Output the (x, y) coordinate of the center of the cell containing the given text.  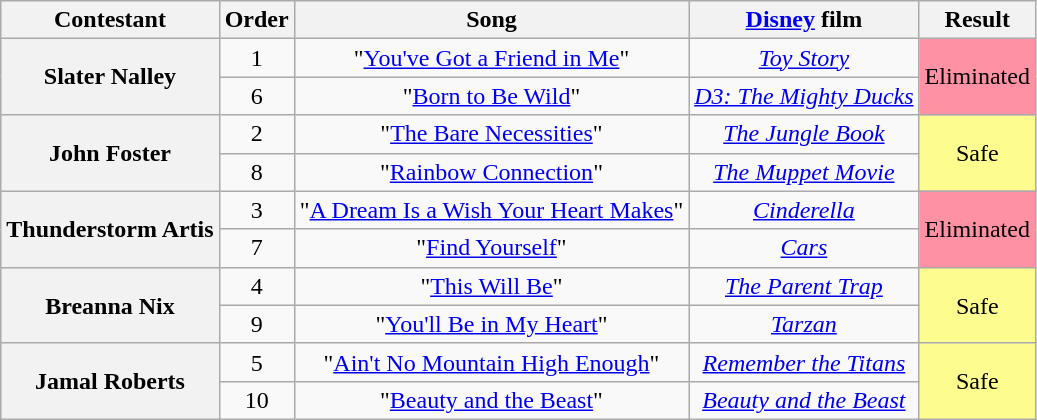
"Rainbow Connection" (492, 172)
7 (256, 248)
Result (977, 20)
Toy Story (804, 58)
9 (256, 324)
The Muppet Movie (804, 172)
"Beauty and the Beast" (492, 400)
The Jungle Book (804, 134)
"Born to Be Wild" (492, 96)
Tarzan (804, 324)
Cars (804, 248)
6 (256, 96)
John Foster (110, 153)
3 (256, 210)
Beauty and the Beast (804, 400)
"Ain't No Mountain High Enough" (492, 362)
"Find Yourself" (492, 248)
Disney film (804, 20)
5 (256, 362)
"This Will Be" (492, 286)
"You'll Be in My Heart" (492, 324)
"A Dream Is a Wish Your Heart Makes" (492, 210)
10 (256, 400)
Cinderella (804, 210)
Slater Nalley (110, 77)
Order (256, 20)
D3: The Mighty Ducks (804, 96)
Remember the Titans (804, 362)
Contestant (110, 20)
2 (256, 134)
4 (256, 286)
Breanna Nix (110, 305)
1 (256, 58)
"The Bare Necessities" (492, 134)
The Parent Trap (804, 286)
Thunderstorm Artis (110, 229)
Song (492, 20)
"You've Got a Friend in Me" (492, 58)
Jamal Roberts (110, 381)
8 (256, 172)
